Search for the cell housing the specified text and yield its [X, Y] center coordinate. 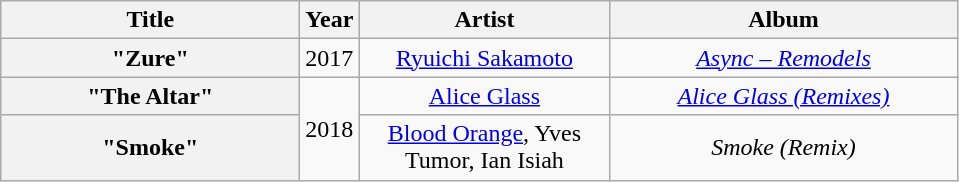
"Smoke" [150, 148]
"The Altar" [150, 96]
Album [784, 20]
Smoke (Remix) [784, 148]
Title [150, 20]
2018 [330, 128]
Alice Glass (Remixes) [784, 96]
Blood Orange, Yves Tumor, Ian Isiah [484, 148]
Year [330, 20]
2017 [330, 58]
Ryuichi Sakamoto [484, 58]
"Zure" [150, 58]
Alice Glass [484, 96]
Artist [484, 20]
Async – Remodels [784, 58]
